Provide the (x, y) coordinate of the cell's center where the given text is located.  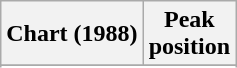
Chart (1988) (72, 34)
Peakposition (189, 34)
